Return [X, Y] of the center of cell containing provided text 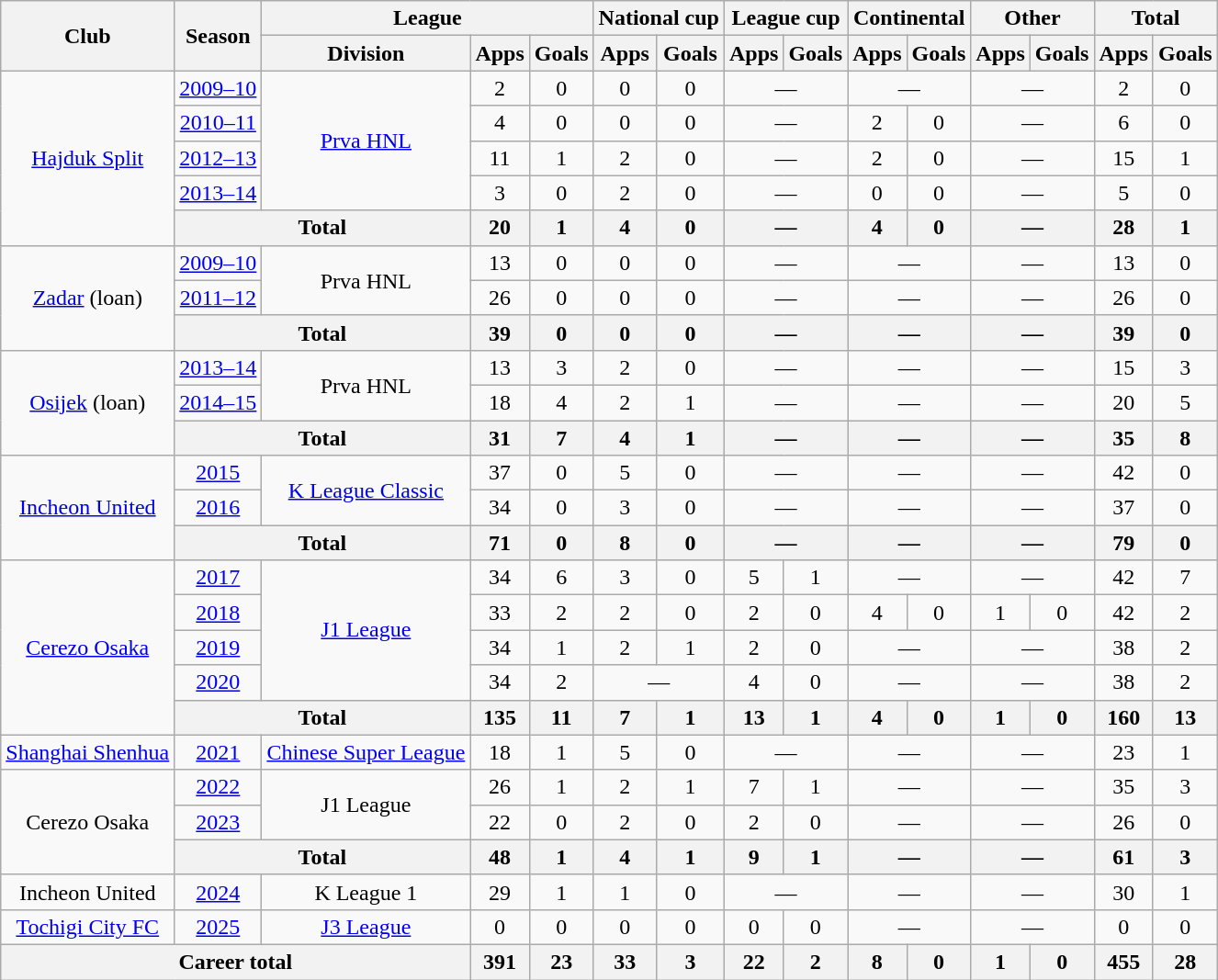
Other [1032, 18]
2015 [219, 473]
61 [1123, 857]
29 [500, 892]
48 [500, 857]
Division [366, 53]
Tochigi City FC [88, 927]
Hajduk Split [88, 158]
71 [500, 543]
455 [1123, 962]
391 [500, 962]
2016 [219, 508]
League [428, 18]
2017 [219, 578]
2024 [219, 892]
135 [500, 717]
30 [1123, 892]
Season [219, 36]
9 [753, 857]
2012–13 [219, 158]
Continental [909, 18]
Career total [235, 962]
2019 [219, 648]
2018 [219, 613]
League cup [785, 18]
Shanghai Shenhua [88, 752]
Chinese Super League [366, 752]
Osijek (loan) [88, 402]
2020 [219, 682]
2010–11 [219, 123]
2011–12 [219, 298]
Zadar (loan) [88, 298]
K League 1 [366, 892]
160 [1123, 717]
J3 League [366, 927]
2023 [219, 822]
K League Classic [366, 490]
2021 [219, 752]
31 [500, 438]
2014–15 [219, 402]
79 [1123, 543]
2022 [219, 787]
Club [88, 36]
National cup [659, 18]
2025 [219, 927]
